Search for the cell housing the specified text and yield its [x, y] center coordinate. 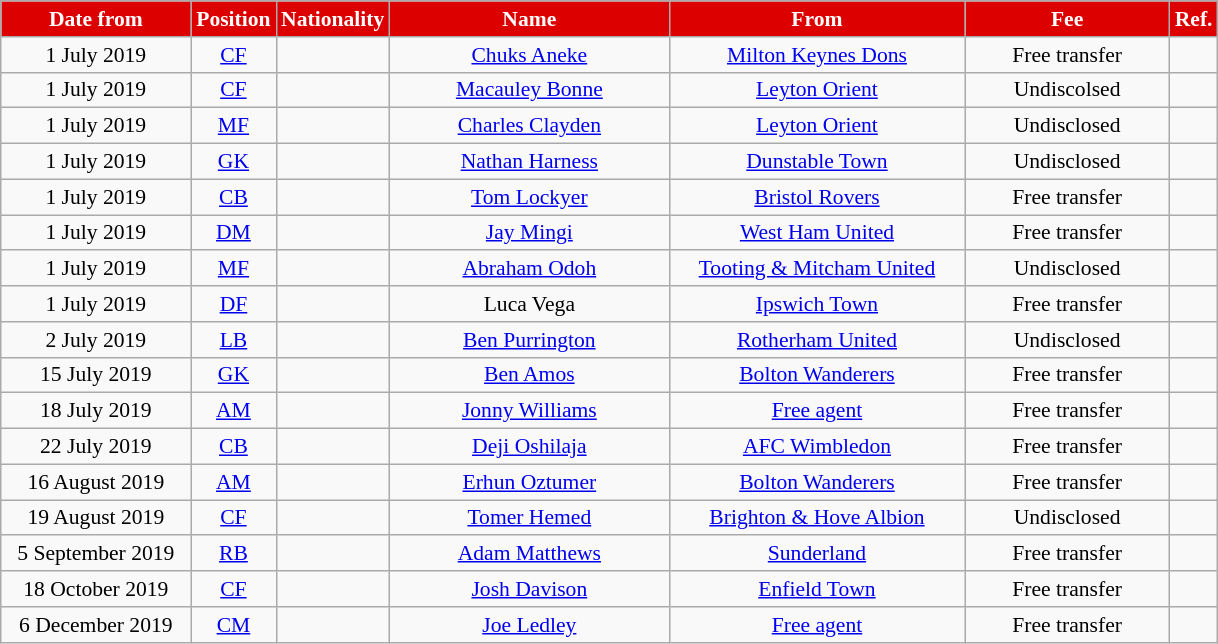
Tomer Hemed [529, 518]
DF [234, 304]
Macauley Bonne [529, 90]
18 July 2019 [96, 411]
Ben Purrington [529, 340]
Enfield Town [816, 589]
DM [234, 233]
18 October 2019 [96, 589]
Jay Mingi [529, 233]
Jonny Williams [529, 411]
Abraham Odoh [529, 269]
Fee [1068, 19]
Dunstable Town [816, 162]
Erhun Oztumer [529, 482]
16 August 2019 [96, 482]
West Ham United [816, 233]
Rotherham United [816, 340]
Luca Vega [529, 304]
Adam Matthews [529, 554]
6 December 2019 [96, 625]
Milton Keynes Dons [816, 55]
5 September 2019 [96, 554]
Joe Ledley [529, 625]
Ben Amos [529, 375]
RB [234, 554]
From [816, 19]
Tooting & Mitcham United [816, 269]
19 August 2019 [96, 518]
Brighton & Hove Albion [816, 518]
Undiscolsed [1068, 90]
Charles Clayden [529, 126]
Sunderland [816, 554]
Name [529, 19]
Josh Davison [529, 589]
Nationality [332, 19]
LB [234, 340]
Ipswich Town [816, 304]
Deji Oshilaja [529, 447]
22 July 2019 [96, 447]
15 July 2019 [96, 375]
Tom Lockyer [529, 197]
2 July 2019 [96, 340]
Nathan Harness [529, 162]
AFC Wimbledon [816, 447]
CM [234, 625]
Position [234, 19]
Date from [96, 19]
Bristol Rovers [816, 197]
Ref. [1194, 19]
Chuks Aneke [529, 55]
